From the cell containing the given text, extract its center point as (x, y) coordinate. 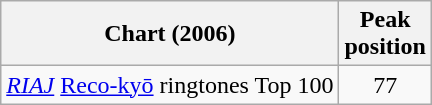
RIAJ Reco-kyō ringtones Top 100 (170, 85)
77 (385, 85)
Peakposition (385, 34)
Chart (2006) (170, 34)
